Detect which cell encompasses the target text, then output its (x, y) center coordinate. 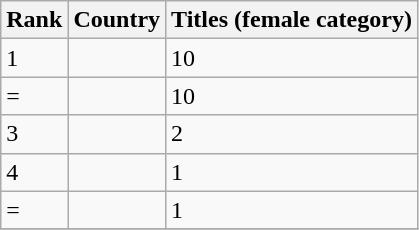
Country (117, 20)
4 (34, 172)
3 (34, 134)
Titles (female category) (292, 20)
2 (292, 134)
Rank (34, 20)
